Pinpoint the cell where the given text exists, returning its (x, y) midpoint coordinate. 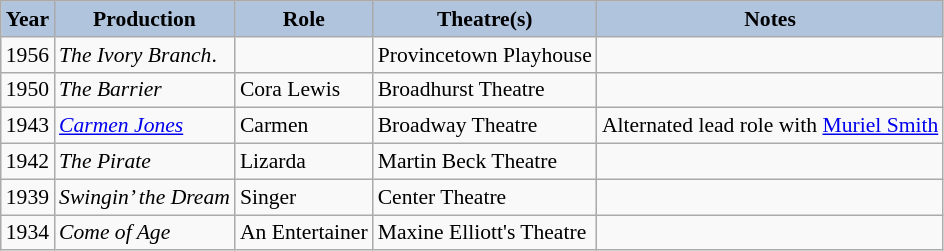
Provincetown Playhouse (485, 55)
Broadhurst Theatre (485, 90)
The Pirate (144, 162)
Carmen (304, 126)
Carmen Jones (144, 126)
Singer (304, 197)
1956 (28, 55)
Martin Beck Theatre (485, 162)
1942 (28, 162)
Theatre(s) (485, 19)
An Entertainer (304, 233)
Cora Lewis (304, 90)
Role (304, 19)
1950 (28, 90)
Notes (770, 19)
Lizarda (304, 162)
1934 (28, 233)
1939 (28, 197)
The Ivory Branch. (144, 55)
1943 (28, 126)
Come of Age (144, 233)
The Barrier (144, 90)
Maxine Elliott's Theatre (485, 233)
Center Theatre (485, 197)
Production (144, 19)
Swingin’ the Dream (144, 197)
Alternated lead role with Muriel Smith (770, 126)
Year (28, 19)
Broadway Theatre (485, 126)
